Find where the given text appears and provide that cell's center as (X, Y) coordinate. 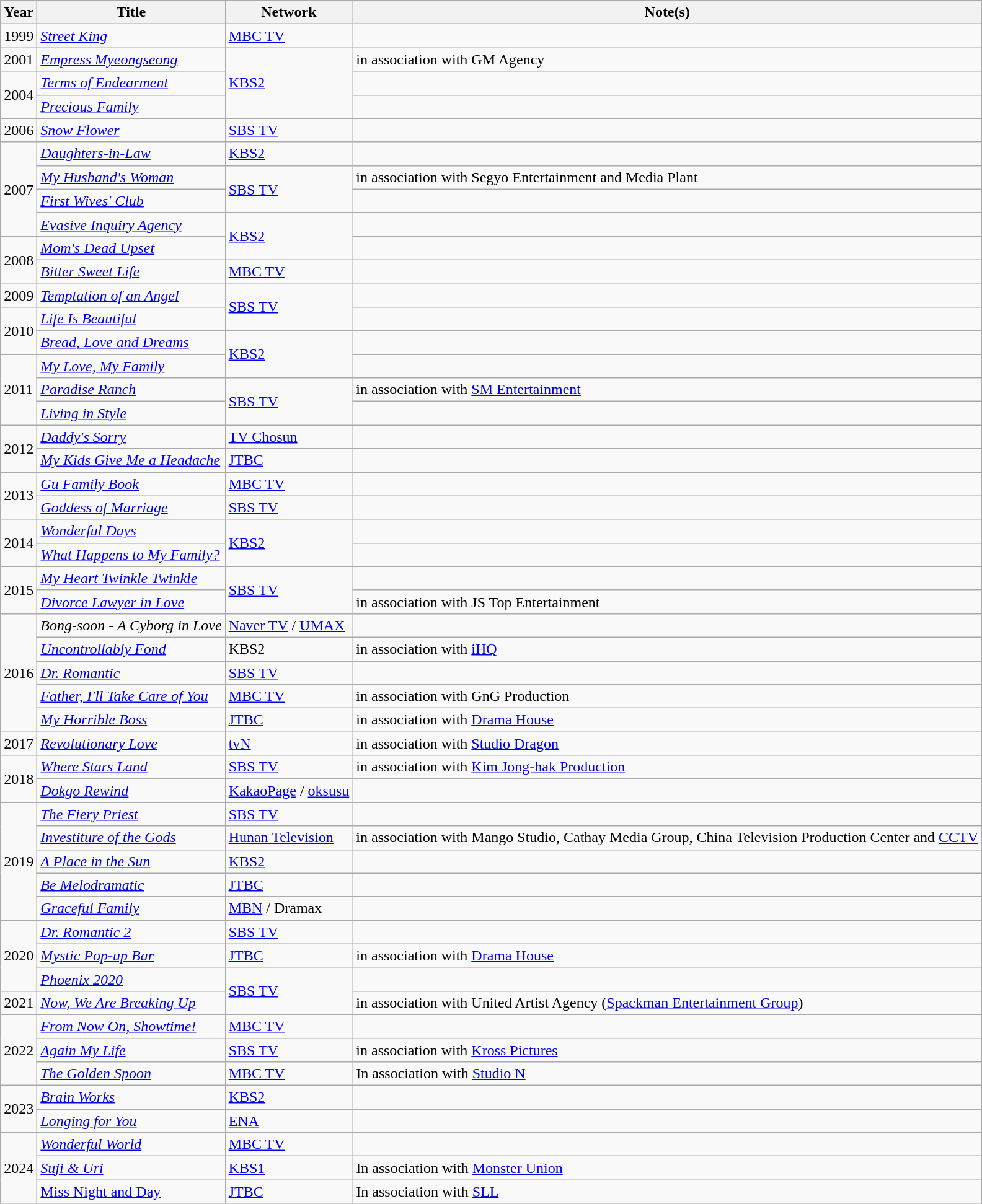
Be Melodramatic (131, 885)
2009 (19, 296)
Street King (131, 36)
2017 (19, 744)
Dokgo Rewind (131, 791)
The Golden Spoon (131, 1074)
Daughters-in-Law (131, 154)
In association with Monster Union (667, 1168)
2010 (19, 331)
1999 (19, 36)
in association with United Artist Agency (Spackman Entertainment Group) (667, 1003)
Year (19, 12)
Graceful Family (131, 908)
Naver TV / UMAX (289, 625)
Bong-soon - A Cyborg in Love (131, 625)
ENA (289, 1121)
Bitter Sweet Life (131, 271)
Daddy's Sorry (131, 437)
Title (131, 12)
From Now On, Showtime! (131, 1026)
2007 (19, 189)
Mom's Dead Upset (131, 248)
Living in Style (131, 413)
2023 (19, 1109)
2015 (19, 590)
A Place in the Sun (131, 861)
2008 (19, 260)
Wonderful Days (131, 531)
Uncontrollably Fond (131, 649)
Precious Family (131, 107)
The Fiery Priest (131, 814)
Terms of Endearment (131, 83)
My Kids Give Me a Headache (131, 460)
Brain Works (131, 1097)
2006 (19, 130)
Gu Family Book (131, 484)
Life Is Beautiful (131, 319)
Paradise Ranch (131, 390)
What Happens to My Family? (131, 555)
KBS1 (289, 1168)
in association with Segyo Entertainment and Media Plant (667, 177)
2011 (19, 390)
Father, I'll Take Care of You (131, 696)
2013 (19, 496)
in association with JS Top Entertainment (667, 602)
Snow Flower (131, 130)
Evasive Inquiry Agency (131, 224)
My Horrible Boss (131, 720)
Dr. Romantic 2 (131, 932)
KakaoPage / oksusu (289, 791)
2018 (19, 779)
2016 (19, 672)
My Love, My Family (131, 366)
in association with iHQ (667, 649)
2024 (19, 1168)
My Husband's Woman (131, 177)
2012 (19, 449)
Phoenix 2020 (131, 979)
in association with GnG Production (667, 696)
My Heart Twinkle Twinkle (131, 578)
Note(s) (667, 12)
Bread, Love and Dreams (131, 343)
in association with Kross Pictures (667, 1050)
2022 (19, 1050)
in association with GM Agency (667, 59)
in association with Studio Dragon (667, 744)
Now, We Are Breaking Up (131, 1003)
Empress Myeongseong (131, 59)
MBN / Dramax (289, 908)
In association with Studio N (667, 1074)
in association with SM Entertainment (667, 390)
In association with SLL (667, 1192)
Where Stars Land (131, 767)
Investiture of the Gods (131, 838)
2014 (19, 543)
Wonderful World (131, 1145)
Divorce Lawyer in Love (131, 602)
tvN (289, 744)
2019 (19, 861)
Hunan Television (289, 838)
Miss Night and Day (131, 1192)
in association with Mango Studio, Cathay Media Group, China Television Production Center and CCTV (667, 838)
2020 (19, 956)
Network (289, 12)
Suji & Uri (131, 1168)
2004 (19, 95)
Goddess of Marriage (131, 508)
2001 (19, 59)
Revolutionary Love (131, 744)
Dr. Romantic (131, 672)
Longing for You (131, 1121)
2021 (19, 1003)
Mystic Pop-up Bar (131, 956)
First Wives' Club (131, 201)
Temptation of an Angel (131, 296)
Again My Life (131, 1050)
in association with Kim Jong-hak Production (667, 767)
TV Chosun (289, 437)
